Determine the (X, Y) coordinate at the center of the cell enclosing the given text.  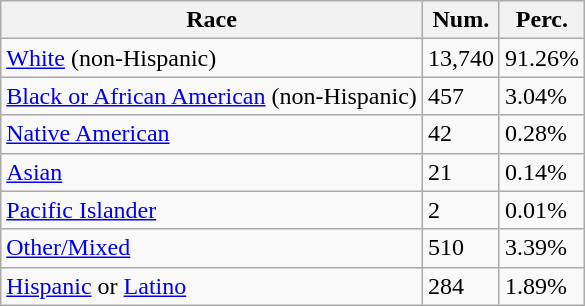
457 (460, 96)
Hispanic or Latino (212, 286)
Black or African American (non-Hispanic) (212, 96)
21 (460, 172)
Native American (212, 134)
Num. (460, 20)
3.39% (542, 248)
13,740 (460, 58)
0.01% (542, 210)
0.14% (542, 172)
42 (460, 134)
Asian (212, 172)
3.04% (542, 96)
Pacific Islander (212, 210)
Perc. (542, 20)
510 (460, 248)
1.89% (542, 286)
284 (460, 286)
2 (460, 210)
0.28% (542, 134)
White (non-Hispanic) (212, 58)
Race (212, 20)
91.26% (542, 58)
Other/Mixed (212, 248)
